Return the (x, y) coordinate for the center point of the cell that contains the specified text.  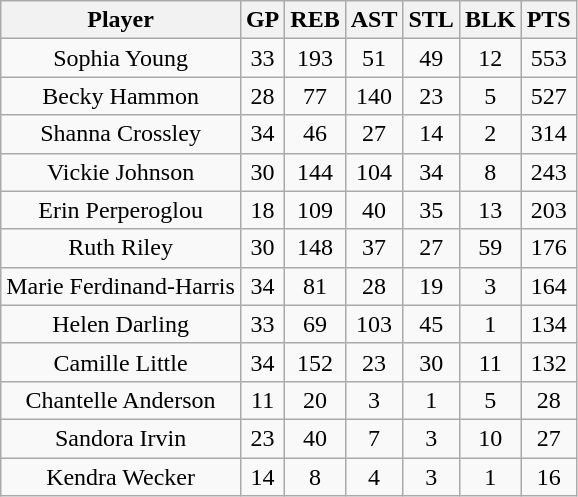
45 (431, 324)
BLK (490, 20)
19 (431, 286)
Sandora Irvin (121, 438)
18 (262, 210)
148 (315, 248)
AST (374, 20)
553 (548, 58)
2 (490, 134)
Shanna Crossley (121, 134)
REB (315, 20)
59 (490, 248)
20 (315, 400)
Camille Little (121, 362)
152 (315, 362)
176 (548, 248)
Marie Ferdinand-Harris (121, 286)
51 (374, 58)
164 (548, 286)
10 (490, 438)
13 (490, 210)
12 (490, 58)
Player (121, 20)
7 (374, 438)
49 (431, 58)
81 (315, 286)
Becky Hammon (121, 96)
16 (548, 477)
Sophia Young (121, 58)
Kendra Wecker (121, 477)
Helen Darling (121, 324)
134 (548, 324)
35 (431, 210)
GP (262, 20)
144 (315, 172)
37 (374, 248)
STL (431, 20)
314 (548, 134)
103 (374, 324)
Vickie Johnson (121, 172)
46 (315, 134)
527 (548, 96)
Chantelle Anderson (121, 400)
77 (315, 96)
104 (374, 172)
132 (548, 362)
140 (374, 96)
193 (315, 58)
4 (374, 477)
203 (548, 210)
Erin Perperoglou (121, 210)
243 (548, 172)
69 (315, 324)
PTS (548, 20)
Ruth Riley (121, 248)
109 (315, 210)
